Find where the given text appears and provide that cell's center as (X, Y) coordinate. 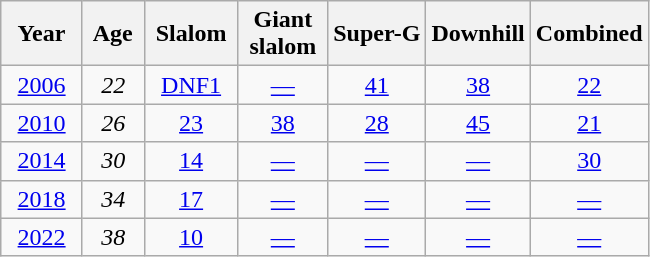
2010 (42, 123)
41 (377, 85)
DNF1 (191, 85)
10 (191, 237)
45 (478, 123)
2006 (42, 85)
2018 (42, 199)
Giant slalom (283, 34)
Super-G (377, 34)
28 (377, 123)
2022 (42, 237)
2014 (42, 161)
34 (113, 199)
14 (191, 161)
Year (42, 34)
17 (191, 199)
Slalom (191, 34)
21 (589, 123)
23 (191, 123)
Combined (589, 34)
26 (113, 123)
Age (113, 34)
Downhill (478, 34)
